Locate the cell with the specified text and output its (x, y) center coordinate. 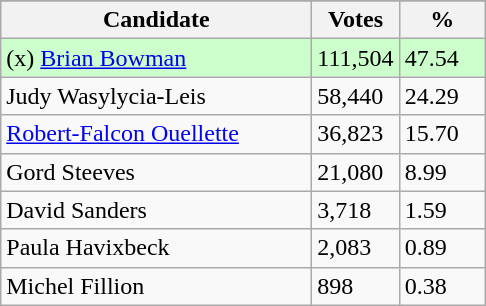
Robert-Falcon Ouellette (156, 134)
24.29 (442, 96)
(x) Brian Bowman (156, 58)
3,718 (356, 210)
58,440 (356, 96)
111,504 (356, 58)
Candidate (156, 20)
15.70 (442, 134)
Paula Havixbeck (156, 248)
1.59 (442, 210)
Judy Wasylycia-Leis (156, 96)
0.89 (442, 248)
Gord Steeves (156, 172)
% (442, 20)
8.99 (442, 172)
47.54 (442, 58)
898 (356, 286)
2,083 (356, 248)
Michel Fillion (156, 286)
0.38 (442, 286)
21,080 (356, 172)
36,823 (356, 134)
David Sanders (156, 210)
Votes (356, 20)
